Return the [X, Y] coordinate for the center point of the cell that contains the specified text.  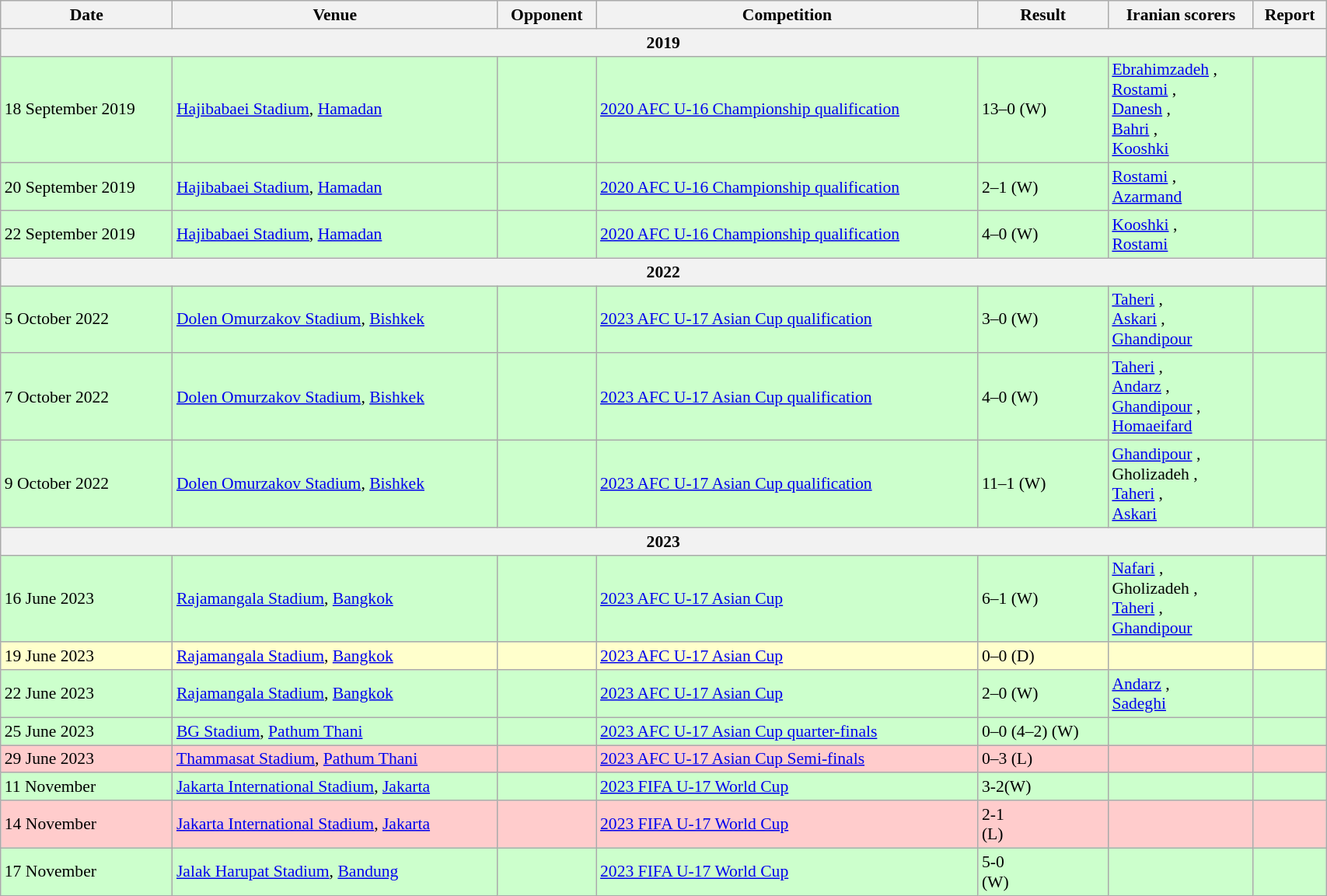
Ghandipour ,Gholizadeh ,Taheri ,Askari [1180, 484]
20 September 2019 [87, 187]
Competition [787, 15]
3–0 (W) [1043, 320]
Ebrahimzadeh ,Rostami ,Danesh ,Bahri ,Kooshki [1180, 110]
Opponent [547, 15]
5 October 2022 [87, 320]
Jalak Harupat Stadium, Bandung [335, 872]
Taheri ,Askari ,Ghandipour [1180, 320]
2019 [664, 43]
25 June 2023 [87, 731]
22 September 2019 [87, 235]
2023 AFC U-17 Asian Cup quarter-finals [787, 731]
0–3 (L) [1043, 759]
Nafari ,Gholizadeh ,Taheri ,Ghandipour [1180, 598]
19 June 2023 [87, 657]
0–0 (4–2) (W) [1043, 731]
0–0 (D) [1043, 657]
2022 [664, 272]
17 November [87, 872]
22 June 2023 [87, 693]
Date [87, 15]
Result [1043, 15]
Kooshki ,Rostami [1180, 235]
11 November [87, 787]
2-1(L) [1043, 824]
Thammasat Stadium, Pathum Thani [335, 759]
16 June 2023 [87, 598]
14 November [87, 824]
11–1 (W) [1043, 484]
18 September 2019 [87, 110]
5-0(W) [1043, 872]
BG Stadium, Pathum Thani [335, 731]
Taheri ,Andarz ,Ghandipour ,Homaeifard [1180, 397]
29 June 2023 [87, 759]
Venue [335, 15]
Iranian scorers [1180, 15]
7 October 2022 [87, 397]
3-2(W) [1043, 787]
2023 [664, 542]
Rostami ,Azarmand [1180, 187]
9 October 2022 [87, 484]
2–1 (W) [1043, 187]
13–0 (W) [1043, 110]
Andarz ,Sadeghi [1180, 693]
2023 AFC U-17 Asian Cup Semi-finals [787, 759]
6–1 (W) [1043, 598]
2–0 (W) [1043, 693]
Report [1289, 15]
